Identify which cell holds the provided text, then report its (X, Y) central coordinate. 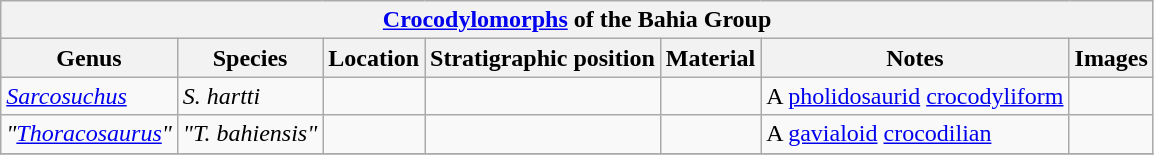
A pholidosaurid crocodyliform (915, 96)
"Thoracosaurus" (90, 134)
"T. bahiensis" (250, 134)
Notes (915, 58)
Sarcosuchus (90, 96)
S. hartti (250, 96)
Stratigraphic position (543, 58)
Genus (90, 58)
Images (1111, 58)
Species (250, 58)
Crocodylomorphs of the Bahia Group (578, 20)
Location (374, 58)
Material (710, 58)
A gavialoid crocodilian (915, 134)
